For the text-containing cell, return its midpoint in [x, y] coordinate format. 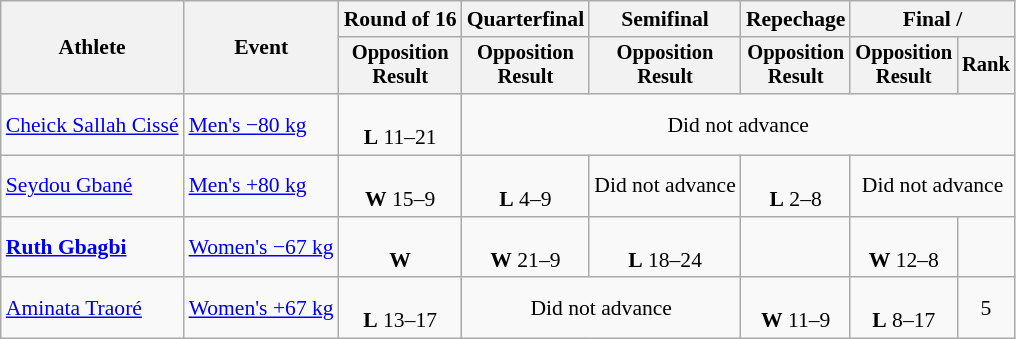
Rank [986, 66]
W 12–8 [904, 248]
L 4–9 [526, 186]
L 2–8 [796, 186]
Women's −67 kg [262, 248]
L 18–24 [665, 248]
W [400, 248]
Athlete [92, 48]
L 8–17 [904, 308]
W 21–9 [526, 248]
Cheick Sallah Cissé [92, 124]
Women's +67 kg [262, 308]
5 [986, 308]
Ruth Gbagbi [92, 248]
Repechage [796, 19]
Men's −80 kg [262, 124]
Semifinal [665, 19]
Men's +80 kg [262, 186]
Seydou Gbané [92, 186]
Quarterfinal [526, 19]
W 11–9 [796, 308]
L 13–17 [400, 308]
Final / [932, 19]
Aminata Traoré [92, 308]
W 15–9 [400, 186]
Round of 16 [400, 19]
Event [262, 48]
L 11–21 [400, 124]
